Locate the cell with the specified text and output its [x, y] center coordinate. 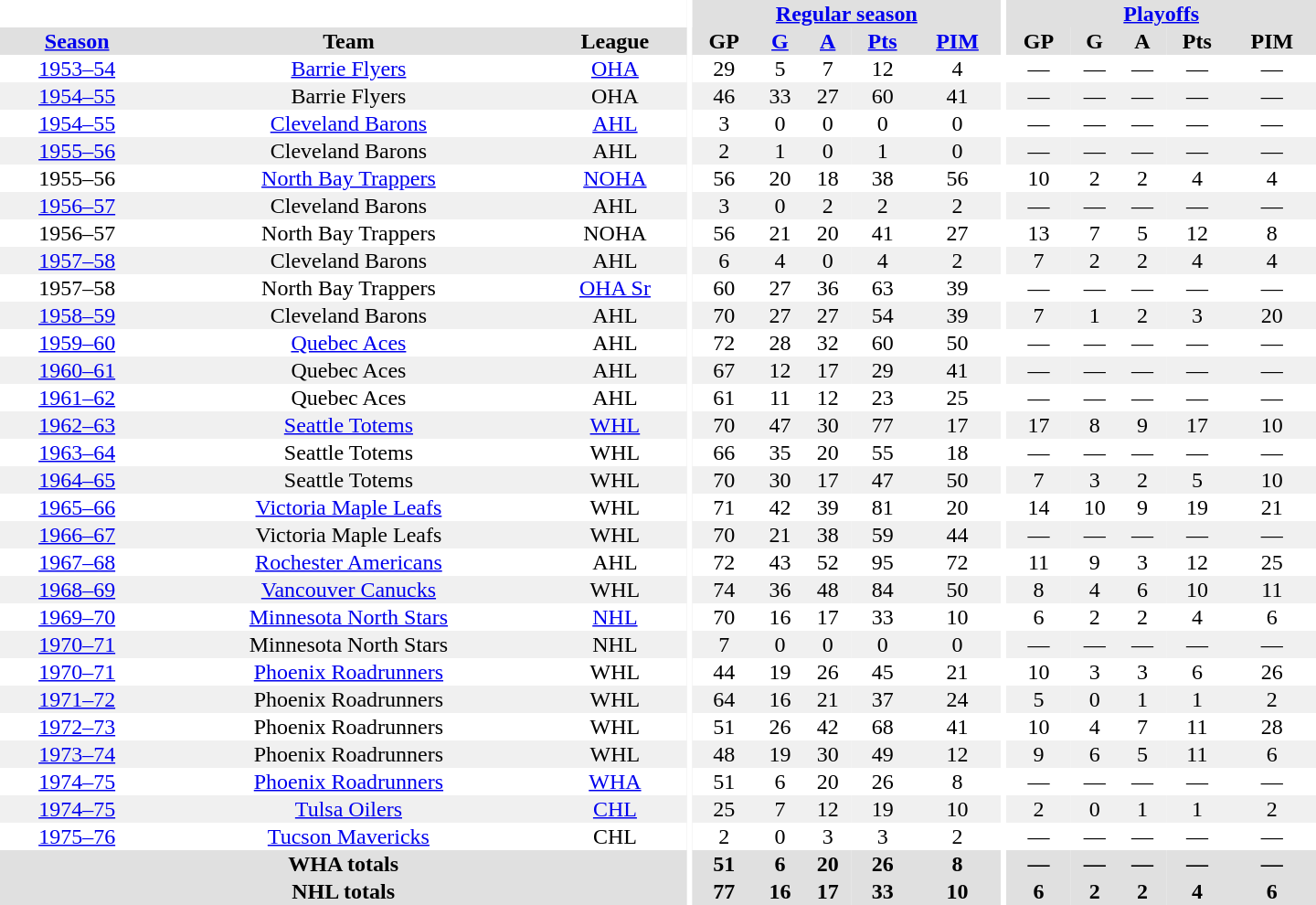
1966–67 [77, 535]
Vancouver Canucks [348, 590]
37 [883, 699]
OHA Sr [616, 288]
63 [883, 288]
71 [724, 507]
Tulsa Oilers [348, 809]
1958–59 [77, 315]
1968–69 [77, 590]
49 [883, 754]
NHL totals [344, 891]
46 [724, 96]
1973–74 [77, 754]
68 [883, 727]
1975–76 [77, 836]
1972–73 [77, 727]
64 [724, 699]
74 [724, 590]
Regular season [846, 14]
Season [77, 41]
Playoffs [1161, 14]
45 [883, 672]
Team [348, 41]
1965–66 [77, 507]
59 [883, 535]
1959–60 [77, 343]
1960–61 [77, 370]
1962–63 [77, 425]
14 [1038, 507]
Rochester Americans [348, 562]
13 [1038, 233]
81 [883, 507]
23 [883, 398]
84 [883, 590]
League [616, 41]
32 [828, 343]
61 [724, 398]
1953–54 [77, 69]
Tucson Mavericks [348, 836]
WHA [616, 782]
1963–64 [77, 452]
WHA totals [344, 864]
1961–62 [77, 398]
54 [883, 315]
24 [957, 699]
95 [883, 562]
1969–70 [77, 617]
43 [780, 562]
52 [828, 562]
1964–65 [77, 480]
55 [883, 452]
66 [724, 452]
1967–68 [77, 562]
67 [724, 370]
35 [780, 452]
1971–72 [77, 699]
